Extract the (X, Y) coordinate from the center of the cell holding the provided text.  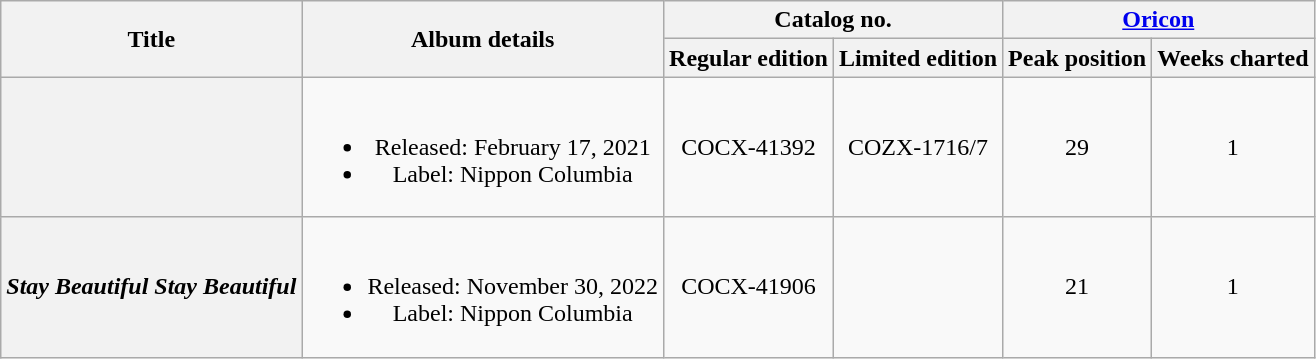
COCX-41906 (749, 287)
Peak position (1078, 58)
Title (152, 39)
Limited edition (918, 58)
Weeks charted (1233, 58)
COCX-41392 (749, 147)
COZX-1716/7 (918, 147)
Stay Beautiful Stay Beautiful (152, 287)
Released: November 30, 2022Label: Nippon Columbia (483, 287)
Regular edition (749, 58)
29 (1078, 147)
21 (1078, 287)
Catalog no. (834, 20)
Released: February 17, 2021Label: Nippon Columbia (483, 147)
Oricon (1158, 20)
Album details (483, 39)
